Return (x, y) of the center of cell containing provided text 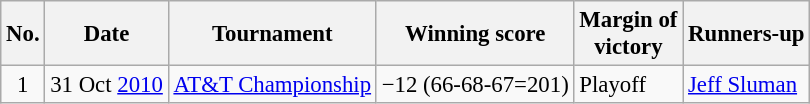
1 (23, 85)
31 Oct 2010 (106, 85)
Margin ofvictory (628, 34)
Jeff Sluman (746, 85)
−12 (66-68-67=201) (475, 85)
Date (106, 34)
No. (23, 34)
Runners-up (746, 34)
Tournament (272, 34)
Playoff (628, 85)
Winning score (475, 34)
AT&T Championship (272, 85)
